Detect which cell encompasses the target text, then output its [x, y] center coordinate. 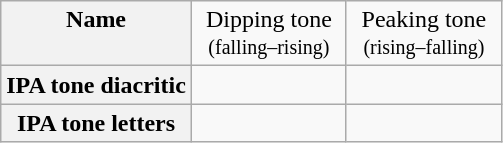
Peaking tone (rising–falling) [424, 34]
Name [96, 34]
IPA tone letters [96, 123]
Dipping tone (falling–rising) [268, 34]
IPA tone diacritic [96, 85]
